Detect which cell encompasses the target text, then output its (X, Y) center coordinate. 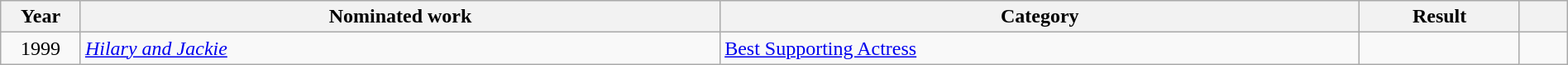
Category (1040, 17)
1999 (41, 48)
Best Supporting Actress (1040, 48)
Year (41, 17)
Nominated work (400, 17)
Result (1439, 17)
Hilary and Jackie (400, 48)
